For the text-containing cell, return its midpoint in [x, y] coordinate format. 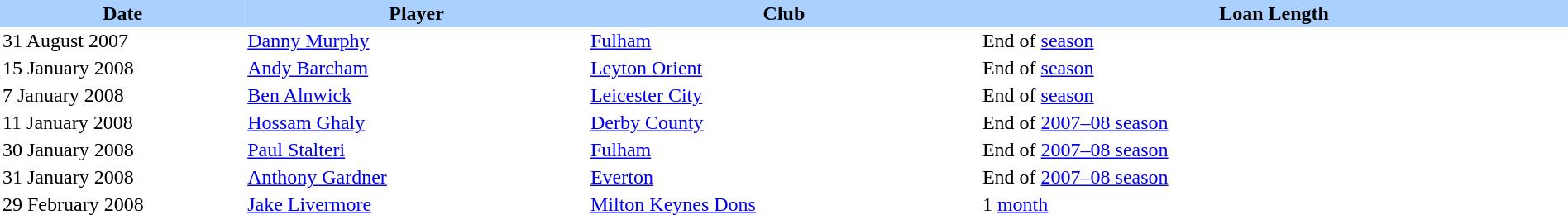
7 January 2008 [122, 96]
Leicester City [784, 96]
Leyton Orient [784, 68]
Hossam Ghaly [417, 122]
15 January 2008 [122, 68]
11 January 2008 [122, 122]
Paul Stalteri [417, 150]
Derby County [784, 122]
Ben Alnwick [417, 96]
Player [417, 13]
Danny Murphy [417, 41]
Andy Barcham [417, 68]
31 January 2008 [122, 177]
31 August 2007 [122, 41]
Club [784, 13]
Anthony Gardner [417, 177]
Everton [784, 177]
30 January 2008 [122, 150]
Date [122, 13]
Loan Length [1274, 13]
